Determine the [x, y] coordinate at the center of the cell enclosing the given text.  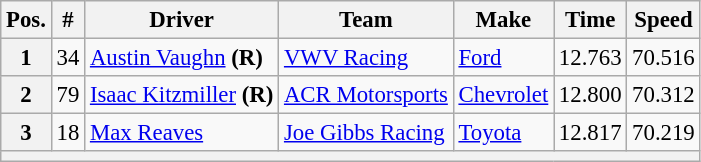
Max Reaves [182, 133]
Pos. [26, 20]
Joe Gibbs Racing [366, 133]
70.219 [664, 133]
ACR Motorsports [366, 95]
# [68, 20]
12.817 [590, 133]
70.312 [664, 95]
Make [503, 20]
18 [68, 133]
3 [26, 133]
70.516 [664, 58]
12.800 [590, 95]
1 [26, 58]
Speed [664, 20]
Team [366, 20]
Driver [182, 20]
Chevrolet [503, 95]
Austin Vaughn (R) [182, 58]
Time [590, 20]
Toyota [503, 133]
2 [26, 95]
Isaac Kitzmiller (R) [182, 95]
Ford [503, 58]
34 [68, 58]
12.763 [590, 58]
79 [68, 95]
VWV Racing [366, 58]
